Capture the cell that displays the provided text and extract its [x, y] central coordinate. 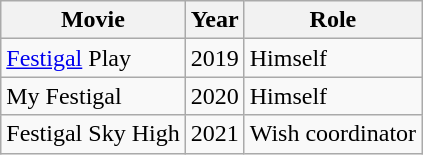
2021 [214, 134]
Role [332, 20]
2019 [214, 58]
My Festigal [93, 96]
2020 [214, 96]
Movie [93, 20]
Festigal Sky High [93, 134]
Wish coordinator [332, 134]
Festigal Play [93, 58]
Year [214, 20]
